For the text-containing cell, return its midpoint in (x, y) coordinate format. 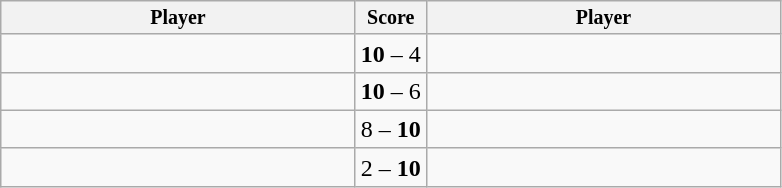
10 – 4 (390, 53)
10 – 6 (390, 91)
8 – 10 (390, 129)
Score (390, 18)
2 – 10 (390, 167)
